Scan for the cell matching the given text and deliver its (X, Y) coordinate at center. 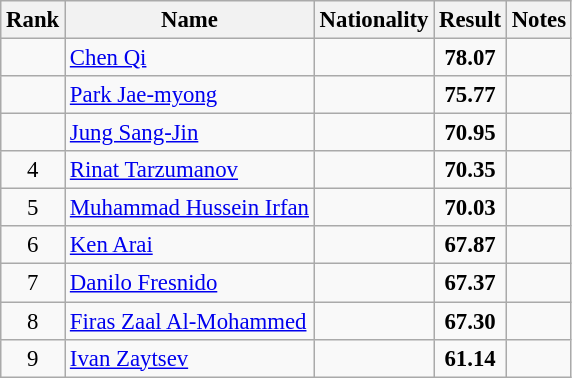
Firas Zaal Al-Mohammed (190, 321)
75.77 (470, 95)
78.07 (470, 58)
70.03 (470, 208)
Danilo Fresnido (190, 283)
61.14 (470, 358)
8 (33, 321)
6 (33, 245)
67.30 (470, 321)
67.37 (470, 283)
Ivan Zaytsev (190, 358)
Notes (538, 20)
Rank (33, 20)
5 (33, 208)
4 (33, 170)
67.87 (470, 245)
Ken Arai (190, 245)
Chen Qi (190, 58)
Result (470, 20)
7 (33, 283)
Muhammad Hussein Irfan (190, 208)
Name (190, 20)
Nationality (374, 20)
Jung Sang-Jin (190, 133)
Park Jae-myong (190, 95)
70.35 (470, 170)
9 (33, 358)
Rinat Tarzumanov (190, 170)
70.95 (470, 133)
